Detect which cell encompasses the target text, then output its [x, y] center coordinate. 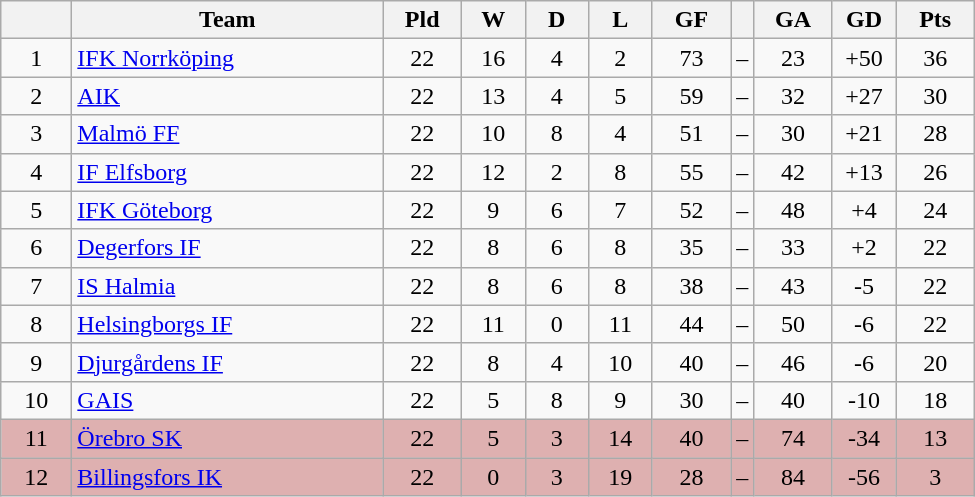
59 [692, 96]
Degerfors IF [228, 248]
38 [692, 286]
14 [621, 438]
19 [621, 477]
L [621, 20]
IFK Norrköping [228, 58]
Helsingborgs IF [228, 324]
W [493, 20]
73 [692, 58]
-34 [864, 438]
32 [794, 96]
+21 [864, 134]
26 [936, 172]
44 [692, 324]
GF [692, 20]
-56 [864, 477]
36 [936, 58]
42 [794, 172]
74 [794, 438]
IFK Göteborg [228, 210]
20 [936, 362]
51 [692, 134]
23 [794, 58]
IF Elfsborg [228, 172]
+27 [864, 96]
+2 [864, 248]
48 [794, 210]
1 [36, 58]
43 [794, 286]
GA [794, 20]
52 [692, 210]
AIK [228, 96]
16 [493, 58]
35 [692, 248]
-5 [864, 286]
+50 [864, 58]
18 [936, 400]
33 [794, 248]
Pts [936, 20]
55 [692, 172]
Malmö FF [228, 134]
84 [794, 477]
+13 [864, 172]
46 [794, 362]
-10 [864, 400]
Team [228, 20]
Pld [422, 20]
GD [864, 20]
IS Halmia [228, 286]
+4 [864, 210]
GAIS [228, 400]
Djurgårdens IF [228, 362]
24 [936, 210]
50 [794, 324]
D [557, 20]
Billingsfors IK [228, 477]
Örebro SK [228, 438]
